Extract the (X, Y) coordinate from the center of the cell holding the provided text.  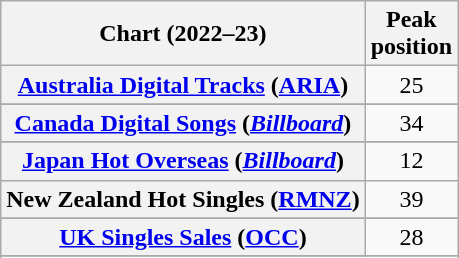
39 (411, 199)
Canada Digital Songs (Billboard) (183, 123)
12 (411, 161)
Peakposition (411, 34)
UK Singles Sales (OCC) (183, 237)
34 (411, 123)
28 (411, 237)
Australia Digital Tracks (ARIA) (183, 85)
New Zealand Hot Singles (RMNZ) (183, 199)
Chart (2022–23) (183, 34)
25 (411, 85)
Japan Hot Overseas (Billboard) (183, 161)
